Output the (X, Y) coordinate of the center of the cell containing the given text.  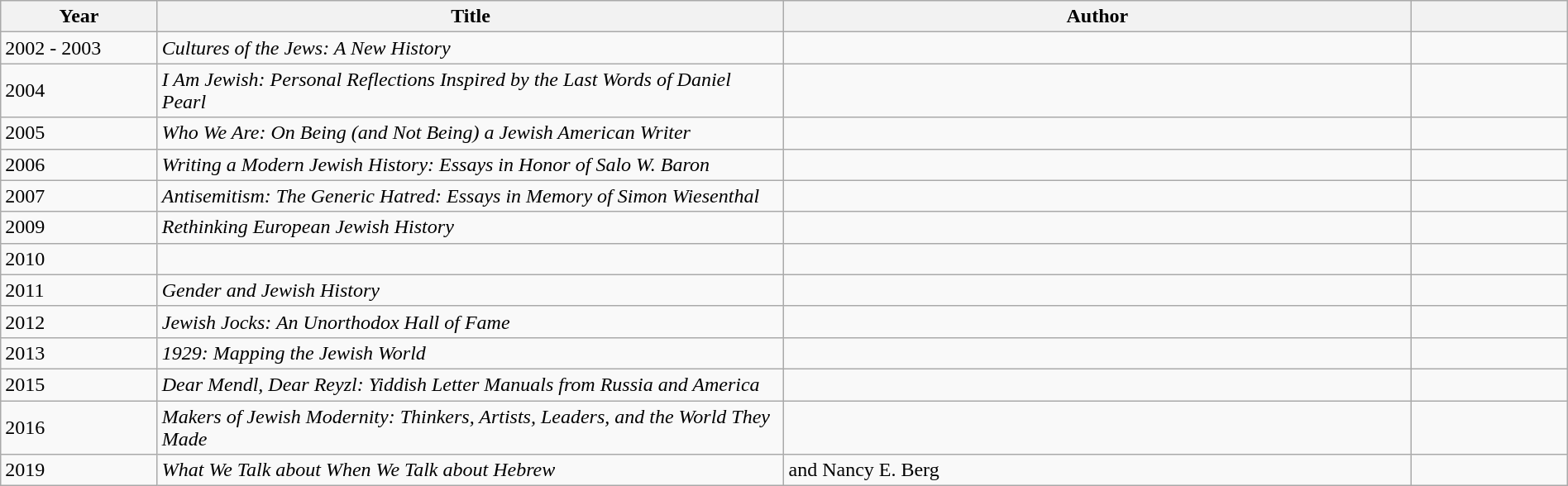
2009 (79, 227)
I Am Jewish: Personal Reflections Inspired by the Last Words of Daniel Pearl (471, 91)
2019 (79, 470)
Writing a Modern Jewish History: Essays in Honor of Salo W. Baron (471, 164)
Who We Are: On Being (and Not Being) a Jewish American Writer (471, 133)
Gender and Jewish History (471, 290)
Cultures of the Jews: A New History (471, 48)
2015 (79, 384)
1929: Mapping the Jewish World (471, 353)
Author (1097, 17)
2013 (79, 353)
2011 (79, 290)
and Nancy E. Berg (1097, 470)
2006 (79, 164)
Year (79, 17)
Antisemitism: The Generic Hatred: Essays in Memory of Simon Wiesenthal (471, 196)
What We Talk about When We Talk about Hebrew (471, 470)
Jewish Jocks: An Unorthodox Hall of Fame (471, 322)
Rethinking European Jewish History (471, 227)
2002 - 2003 (79, 48)
2012 (79, 322)
2004 (79, 91)
2005 (79, 133)
2016 (79, 426)
2010 (79, 259)
Dear Mendl, Dear Reyzl: Yiddish Letter Manuals from Russia and America (471, 384)
Makers of Jewish Modernity: Thinkers, Artists, Leaders, and the World They Made (471, 426)
Title (471, 17)
2007 (79, 196)
